Identify which cell holds the provided text, then report its (x, y) central coordinate. 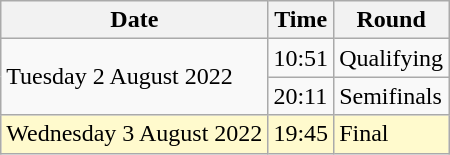
19:45 (301, 134)
Date (134, 20)
Round (392, 20)
Wednesday 3 August 2022 (134, 134)
Final (392, 134)
Tuesday 2 August 2022 (134, 77)
20:11 (301, 96)
10:51 (301, 58)
Semifinals (392, 96)
Time (301, 20)
Qualifying (392, 58)
